Extract the [X, Y] coordinate from the center of the cell holding the provided text.  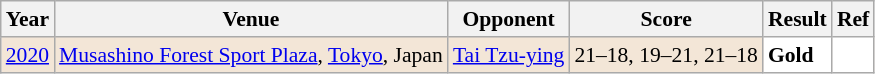
Gold [798, 55]
Tai Tzu-ying [509, 55]
2020 [28, 55]
Ref [853, 19]
Result [798, 19]
21–18, 19–21, 21–18 [666, 55]
Opponent [509, 19]
Venue [251, 19]
Musashino Forest Sport Plaza, Tokyo, Japan [251, 55]
Score [666, 19]
Year [28, 19]
